Detect which cell encompasses the target text, then output its [X, Y] center coordinate. 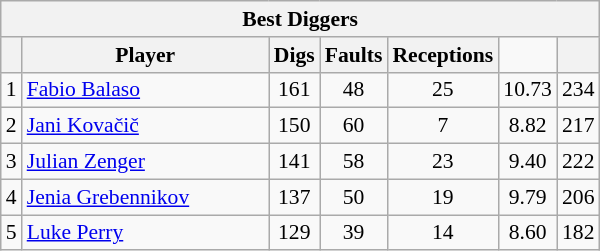
10.73 [528, 90]
23 [442, 162]
48 [354, 90]
7 [442, 126]
Jani Kovačič [146, 126]
161 [294, 90]
217 [578, 126]
Julian Zenger [146, 162]
3 [12, 162]
9.40 [528, 162]
8.60 [528, 233]
4 [12, 197]
206 [578, 197]
137 [294, 197]
25 [442, 90]
Faults [354, 55]
1 [12, 90]
Digs [294, 55]
150 [294, 126]
234 [578, 90]
19 [442, 197]
58 [354, 162]
222 [578, 162]
5 [12, 233]
2 [12, 126]
Receptions [442, 55]
8.82 [528, 126]
Best Diggers [300, 19]
39 [354, 233]
9.79 [528, 197]
182 [578, 233]
141 [294, 162]
50 [354, 197]
Player [146, 55]
129 [294, 233]
Luke Perry [146, 233]
14 [442, 233]
Jenia Grebennikov [146, 197]
60 [354, 126]
Fabio Balaso [146, 90]
